Find where the given text appears and provide that cell's center as (x, y) coordinate. 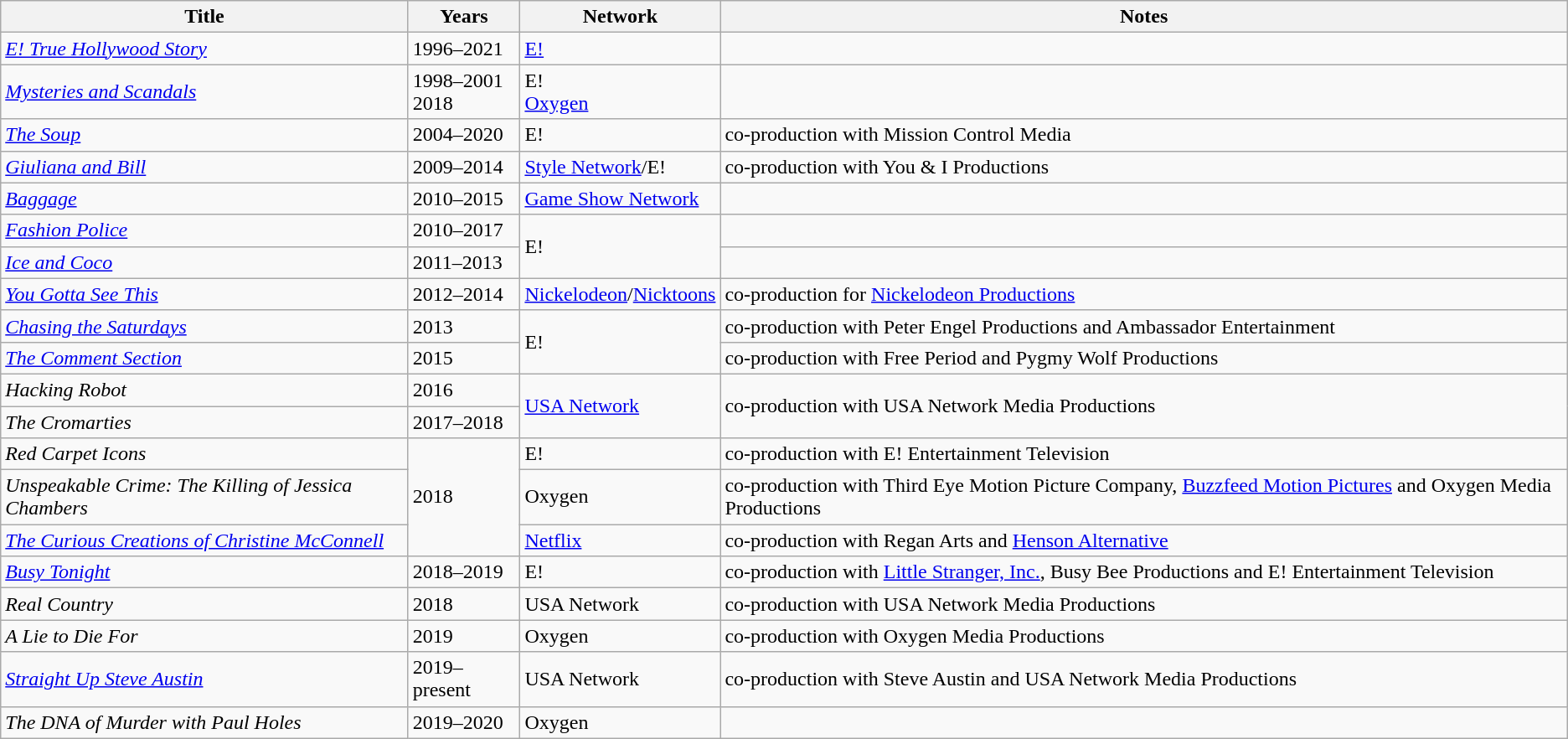
2013 (464, 326)
2010–2015 (464, 199)
E!Oxygen (620, 92)
Giuliana and Bill (204, 167)
Fashion Police (204, 230)
Chasing the Saturdays (204, 326)
2009–2014 (464, 167)
E! True Hollywood Story (204, 49)
Unspeakable Crime: The Killing of Jessica Chambers (204, 498)
2012–2014 (464, 294)
1998–20012018 (464, 92)
co-production with Free Period and Pygmy Wolf Productions (1144, 358)
2016 (464, 390)
co-production with Little Stranger, Inc., Busy Bee Productions and E! Entertainment Television (1144, 572)
2019–2020 (464, 722)
2019 (464, 636)
2017–2018 (464, 421)
Nickelodeon/Nicktoons (620, 294)
The Cromarties (204, 421)
Straight Up Steve Austin (204, 679)
Real Country (204, 604)
2015 (464, 358)
2018–2019 (464, 572)
Hacking Robot (204, 390)
co-production with Third Eye Motion Picture Company, Buzzfeed Motion Pictures and Oxygen Media Productions (1144, 498)
1996–2021 (464, 49)
Baggage (204, 199)
Busy Tonight (204, 572)
co-production with Mission Control Media (1144, 135)
2004–2020 (464, 135)
You Gotta See This (204, 294)
2010–2017 (464, 230)
Style Network/E! (620, 167)
The DNA of Murder with Paul Holes (204, 722)
co-production with Regan Arts and Henson Alternative (1144, 540)
Ice and Coco (204, 262)
co-production with Oxygen Media Productions (1144, 636)
co-production with You & I Productions (1144, 167)
Title (204, 17)
co-production with E! Entertainment Television (1144, 454)
The Soup (204, 135)
The Comment Section (204, 358)
2011–2013 (464, 262)
Notes (1144, 17)
co-production with Peter Engel Productions and Ambassador Entertainment (1144, 326)
co-production with Steve Austin and USA Network Media Productions (1144, 679)
Red Carpet Icons (204, 454)
Network (620, 17)
Game Show Network (620, 199)
The Curious Creations of Christine McConnell (204, 540)
co-production for Nickelodeon Productions (1144, 294)
Netflix (620, 540)
Years (464, 17)
A Lie to Die For (204, 636)
2019–present (464, 679)
Mysteries and Scandals (204, 92)
